For the text-containing cell, return its midpoint in [x, y] coordinate format. 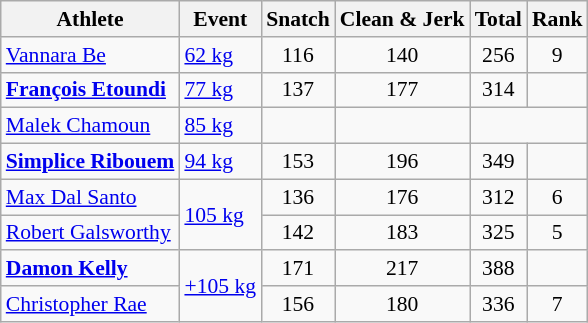
312 [498, 197]
+105 kg [220, 286]
156 [298, 304]
183 [402, 233]
116 [298, 55]
7 [558, 304]
Damon Kelly [90, 269]
336 [498, 304]
388 [498, 269]
349 [498, 162]
Christopher Rae [90, 304]
Simplice Ribouem [90, 162]
180 [402, 304]
176 [402, 197]
Robert Galsworthy [90, 233]
325 [498, 233]
314 [498, 90]
Snatch [298, 19]
Event [220, 19]
62 kg [220, 55]
256 [498, 55]
5 [558, 233]
94 kg [220, 162]
François Etoundi [90, 90]
Total [498, 19]
153 [298, 162]
9 [558, 55]
6 [558, 197]
196 [402, 162]
136 [298, 197]
Clean & Jerk [402, 19]
137 [298, 90]
Rank [558, 19]
77 kg [220, 90]
142 [298, 233]
Vannara Be [90, 55]
140 [402, 55]
171 [298, 269]
Athlete [90, 19]
Max Dal Santo [90, 197]
217 [402, 269]
Malek Chamoun [90, 126]
85 kg [220, 126]
177 [402, 90]
105 kg [220, 214]
